Identify which cell holds the provided text, then report its [x, y] central coordinate. 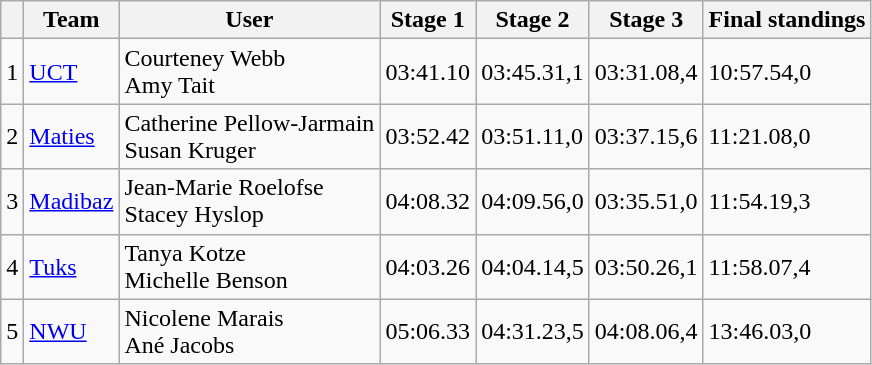
05:06.33 [428, 332]
03:50.26,1 [646, 266]
Maties [72, 136]
2 [12, 136]
04:31.23,5 [533, 332]
03:51.11,0 [533, 136]
Stage 2 [533, 20]
Stage 3 [646, 20]
4 [12, 266]
04:08.06,4 [646, 332]
3 [12, 202]
03:35.51,0 [646, 202]
03:41.10 [428, 72]
Nicolene MaraisAné Jacobs [250, 332]
Team [72, 20]
Tanya KotzeMichelle Benson [250, 266]
UCT [72, 72]
03:31.08,4 [646, 72]
Final standings [787, 20]
User [250, 20]
04:03.26 [428, 266]
11:54.19,3 [787, 202]
03:52.42 [428, 136]
13:46.03,0 [787, 332]
Catherine Pellow-JarmainSusan Kruger [250, 136]
1 [12, 72]
10:57.54,0 [787, 72]
03:37.15,6 [646, 136]
04:04.14,5 [533, 266]
03:45.31,1 [533, 72]
Stage 1 [428, 20]
5 [12, 332]
11:21.08,0 [787, 136]
NWU [72, 332]
Jean-Marie RoelofseStacey Hyslop [250, 202]
Tuks [72, 266]
Madibaz [72, 202]
04:09.56,0 [533, 202]
11:58.07,4 [787, 266]
Courteney Webb Amy Tait [250, 72]
04:08.32 [428, 202]
